Locate the cell with the specified text and output its [X, Y] center coordinate. 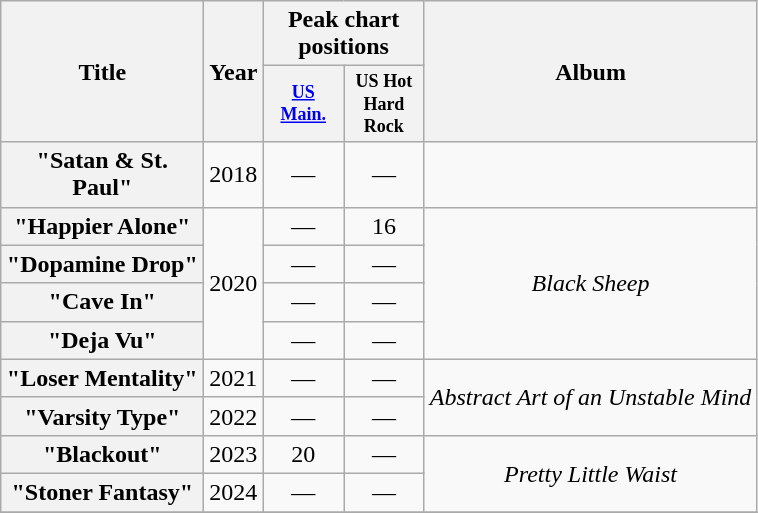
2023 [234, 454]
Black Sheep [590, 283]
Album [590, 72]
"Happier Alone" [102, 226]
"Varsity Type" [102, 416]
2024 [234, 492]
2020 [234, 283]
16 [384, 226]
Pretty Little Waist [590, 473]
"Stoner Fantasy" [102, 492]
20 [304, 454]
Abstract Art of an Unstable Mind [590, 397]
"Satan & St. Paul" [102, 174]
US Hot Hard Rock [384, 104]
2018 [234, 174]
Title [102, 72]
"Blackout" [102, 454]
USMain. [304, 104]
"Deja Vu" [102, 340]
Year [234, 72]
"Dopamine Drop" [102, 264]
2021 [234, 378]
"Cave In" [102, 302]
"Loser Mentality" [102, 378]
2022 [234, 416]
Peak chart positions [344, 34]
